Identify which cell holds the provided text, then report its (X, Y) central coordinate. 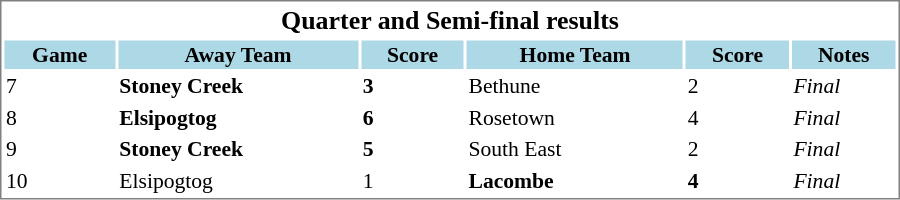
South East (575, 149)
Game (59, 54)
Away Team (238, 54)
Rosetown (575, 118)
Quarter and Semi-final results (450, 20)
10 (59, 180)
9 (59, 149)
Home Team (575, 54)
5 (412, 149)
7 (59, 86)
Lacombe (575, 180)
Notes (844, 54)
8 (59, 118)
1 (412, 180)
Bethune (575, 86)
3 (412, 86)
6 (412, 118)
